Identify which cell holds the provided text, then report its [x, y] central coordinate. 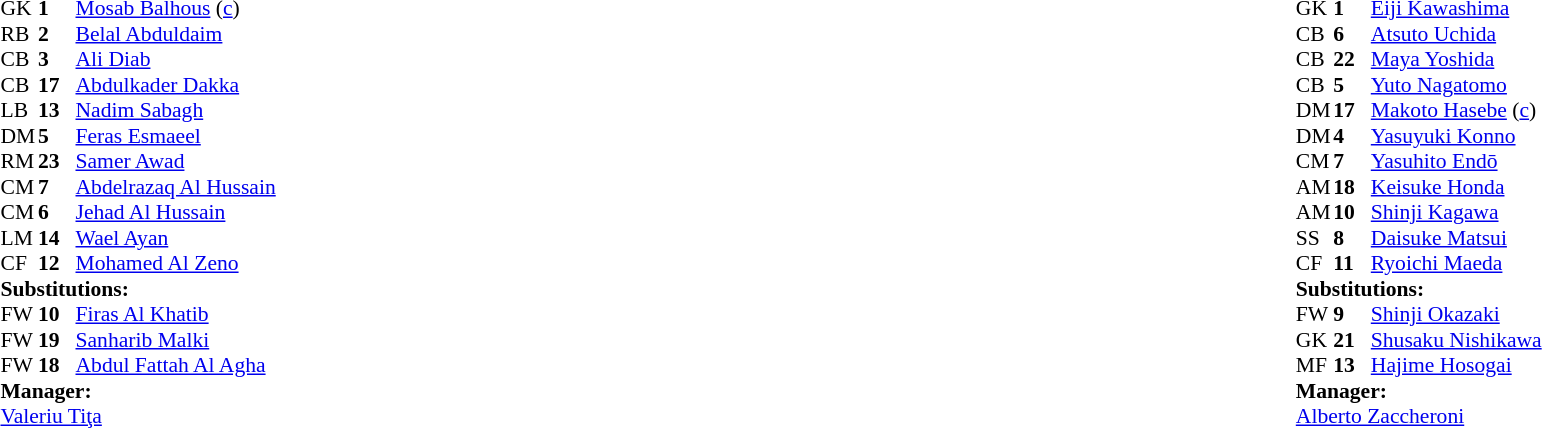
Wael Ayan [176, 238]
Ali Diab [176, 59]
8 [1352, 238]
Atsuto Uchida [1456, 34]
Shusaku Nishikawa [1456, 340]
Yasuyuki Konno [1456, 136]
Daisuke Matsui [1456, 238]
23 [57, 161]
Feras Esmaeel [176, 136]
LB [19, 111]
Abdelrazaq Al Hussain [176, 187]
Maya Yoshida [1456, 59]
LM [19, 238]
Belal Abduldaim [176, 34]
12 [57, 263]
Hajime Hosogai [1456, 365]
11 [1352, 263]
RM [19, 161]
9 [1352, 315]
Sanharib Malki [176, 340]
2 [57, 34]
Nadim Sabagh [176, 111]
Makoto Hasebe (c) [1456, 111]
Ryoichi Maeda [1456, 263]
MF [1315, 365]
Shinji Okazaki [1456, 315]
Abdulkader Dakka [176, 85]
19 [57, 340]
Firas Al Khatib [176, 315]
Shinji Kagawa [1456, 213]
22 [1352, 59]
Keisuke Honda [1456, 187]
SS [1315, 238]
14 [57, 238]
Yuto Nagatomo [1456, 85]
Mohamed Al Zeno [176, 263]
4 [1352, 136]
Abdul Fattah Al Agha [176, 365]
Jehad Al Hussain [176, 213]
Samer Awad [176, 161]
3 [57, 59]
RB [19, 34]
Yasuhito Endō [1456, 161]
21 [1352, 340]
GK [1315, 340]
